Find where the given text appears and provide that cell's center as (x, y) coordinate. 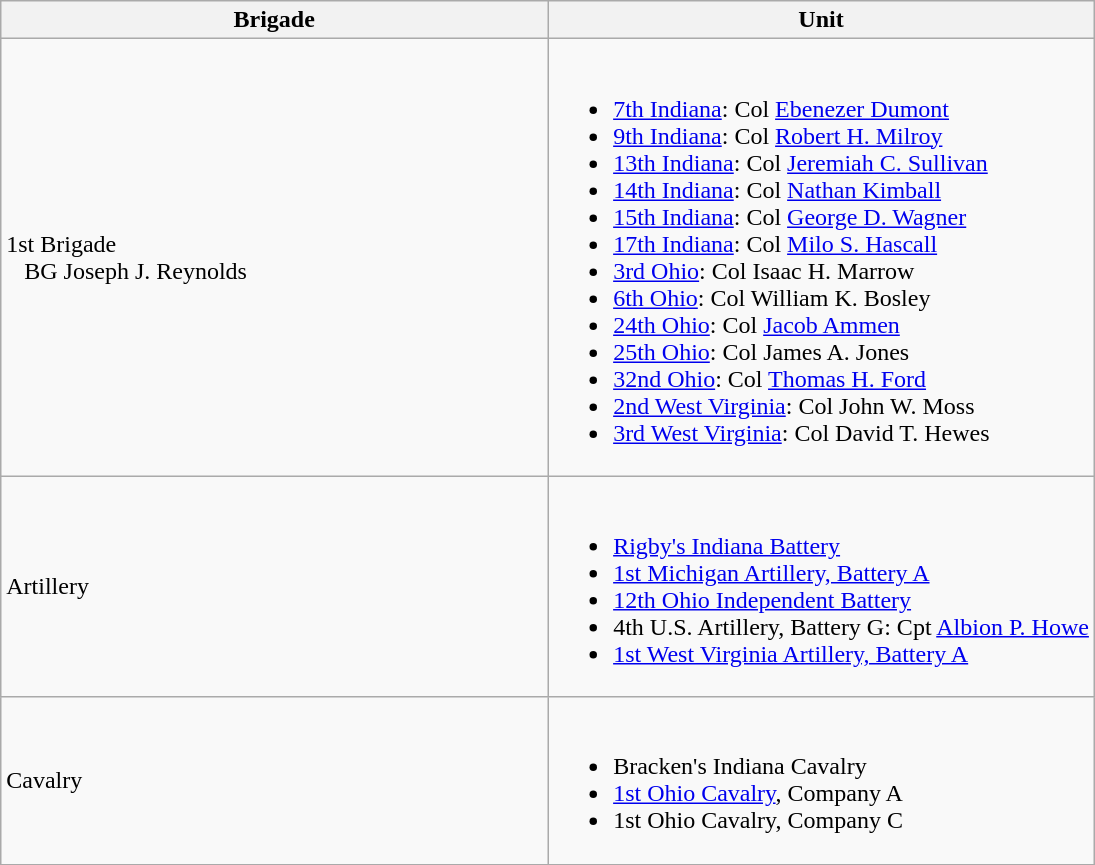
1st Brigade BG Joseph J. Reynolds (274, 258)
Cavalry (274, 780)
Unit (822, 20)
Bracken's Indiana Cavalry1st Ohio Cavalry, Company A1st Ohio Cavalry, Company C (822, 780)
Brigade (274, 20)
Artillery (274, 586)
